For the text-containing cell, return its midpoint in (x, y) coordinate format. 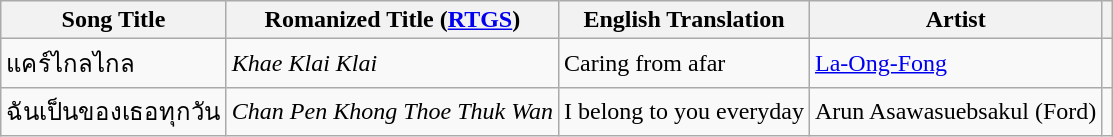
ฉันเป็นของเธอทุกวัน (114, 112)
แคร์ไกลไกล (114, 64)
La-Ong-Fong (955, 64)
Khae Klai Klai (392, 64)
Artist (955, 20)
Arun Asawasuebsakul (Ford) (955, 112)
I belong to you everyday (684, 112)
Romanized Title (RTGS) (392, 20)
Song Title (114, 20)
Chan Pen Khong Thoe Thuk Wan (392, 112)
Caring from afar (684, 64)
English Translation (684, 20)
